Detect which cell encompasses the target text, then output its [X, Y] center coordinate. 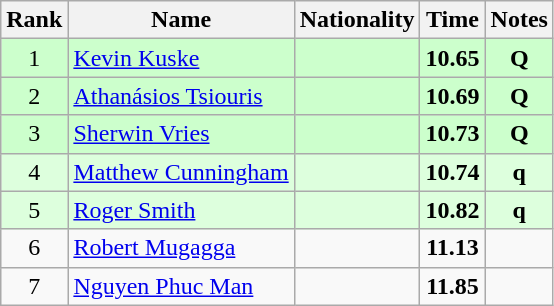
Athanásios Tsiouris [181, 96]
5 [34, 210]
Rank [34, 20]
Kevin Kuske [181, 58]
11.13 [452, 248]
Nationality [357, 20]
Matthew Cunningham [181, 172]
Name [181, 20]
11.85 [452, 286]
1 [34, 58]
10.65 [452, 58]
10.74 [452, 172]
Robert Mugagga [181, 248]
7 [34, 286]
Roger Smith [181, 210]
10.73 [452, 134]
Notes [519, 20]
4 [34, 172]
Nguyen Phuc Man [181, 286]
10.69 [452, 96]
3 [34, 134]
6 [34, 248]
Time [452, 20]
10.82 [452, 210]
2 [34, 96]
Sherwin Vries [181, 134]
